Return [X, Y] of the center of cell containing provided text 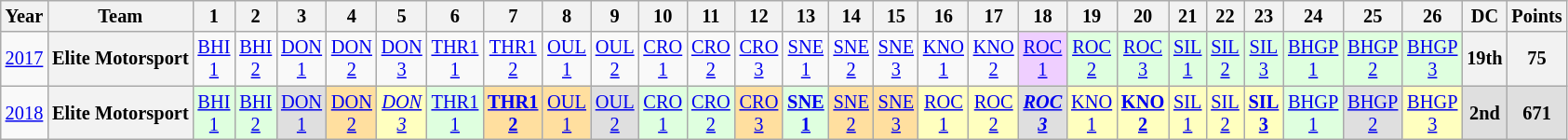
2018 [24, 113]
11 [711, 16]
19th [1484, 59]
20 [1143, 16]
13 [806, 16]
2 [255, 16]
2017 [24, 59]
Team [120, 16]
3 [302, 16]
17 [994, 16]
Year [24, 16]
18 [1043, 16]
14 [851, 16]
24 [1313, 16]
25 [1373, 16]
15 [896, 16]
2nd [1484, 113]
Points [1537, 16]
21 [1187, 16]
7 [513, 16]
19 [1092, 16]
22 [1225, 16]
671 [1537, 113]
6 [456, 16]
26 [1432, 16]
16 [944, 16]
10 [663, 16]
1 [214, 16]
75 [1537, 59]
DC [1484, 16]
8 [567, 16]
5 [402, 16]
4 [352, 16]
23 [1264, 16]
12 [759, 16]
9 [615, 16]
